Find where the given text appears and provide that cell's center as (x, y) coordinate. 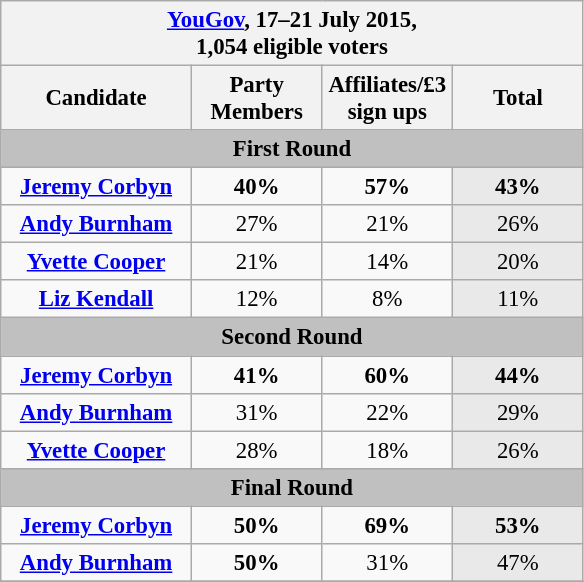
First Round (292, 149)
Liz Kendall (96, 299)
Second Round (292, 337)
Final Round (292, 487)
44% (518, 375)
Total (518, 98)
14% (388, 262)
29% (518, 412)
Candidate (96, 98)
YouGov, 17–21 July 2015, 1,054 eligible voters (292, 34)
18% (388, 450)
69% (388, 525)
57% (388, 187)
22% (388, 412)
11% (518, 299)
Party Members (256, 98)
53% (518, 525)
27% (256, 224)
41% (256, 375)
12% (256, 299)
43% (518, 187)
47% (518, 563)
20% (518, 262)
8% (388, 299)
40% (256, 187)
Affiliates/£3 sign ups (388, 98)
60% (388, 375)
28% (256, 450)
